Determine the (x, y) coordinate at the center of the cell enclosing the given text.  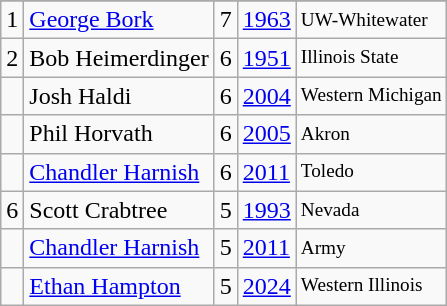
Phil Horvath (119, 134)
Ethan Hampton (119, 286)
2024 (266, 286)
1951 (266, 58)
Josh Haldi (119, 96)
Army (371, 248)
George Bork (119, 20)
2004 (266, 96)
1963 (266, 20)
Nevada (371, 210)
7 (226, 20)
2 (12, 58)
1993 (266, 210)
Akron (371, 134)
2005 (266, 134)
Illinois State (371, 58)
Western Michigan (371, 96)
Scott Crabtree (119, 210)
Toledo (371, 172)
UW-Whitewater (371, 20)
1 (12, 20)
Western Illinois (371, 286)
Bob Heimerdinger (119, 58)
